Search for the cell housing the specified text and yield its [x, y] center coordinate. 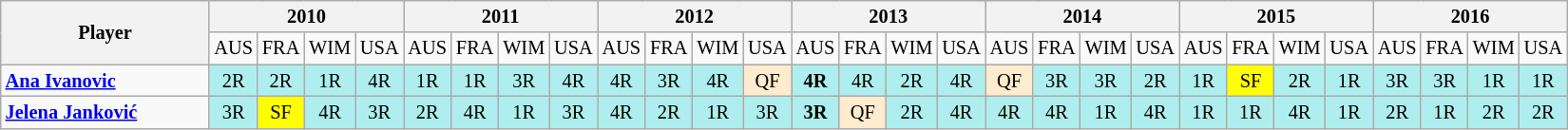
2014 [1082, 16]
2012 [695, 16]
Jelena Janković [105, 112]
Player [105, 32]
Ana Ivanovic [105, 81]
2015 [1276, 16]
2010 [306, 16]
2011 [500, 16]
2016 [1470, 16]
2013 [889, 16]
